Scan for the cell matching the given text and deliver its [X, Y] coordinate at center. 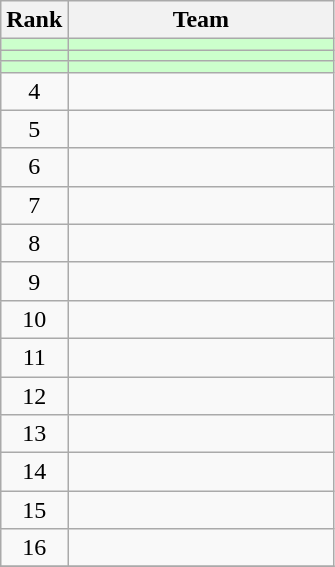
4 [34, 91]
9 [34, 281]
8 [34, 243]
16 [34, 548]
5 [34, 129]
Rank [34, 20]
12 [34, 395]
6 [34, 167]
7 [34, 205]
14 [34, 472]
Team [201, 20]
10 [34, 319]
13 [34, 434]
15 [34, 510]
11 [34, 357]
